Pinpoint the cell where the given text exists, returning its (x, y) midpoint coordinate. 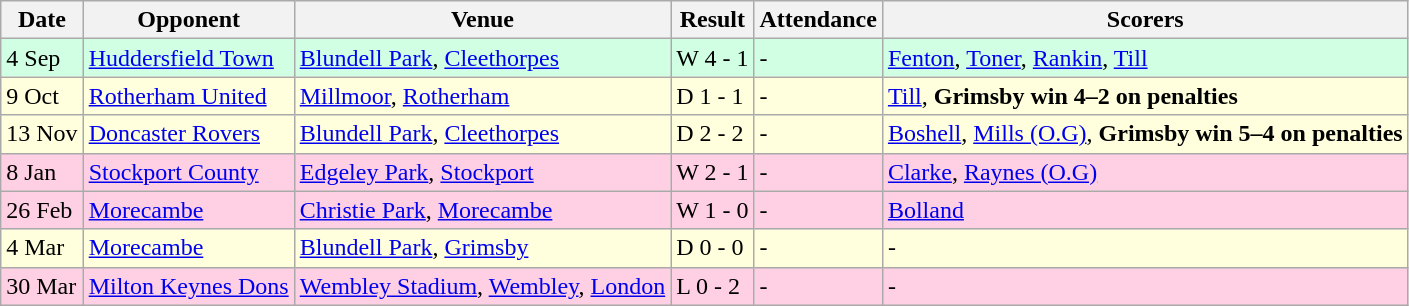
8 Jan (42, 172)
13 Nov (42, 134)
Wembley Stadium, Wembley, London (482, 286)
Clarke, Raynes (O.G) (1145, 172)
26 Feb (42, 210)
4 Sep (42, 58)
Boshell, Mills (O.G), Grimsby win 5–4 on penalties (1145, 134)
Fenton, Toner, Rankin, Till (1145, 58)
L 0 - 2 (712, 286)
4 Mar (42, 248)
30 Mar (42, 286)
Bolland (1145, 210)
Opponent (188, 20)
Venue (482, 20)
W 2 - 1 (712, 172)
Edgeley Park, Stockport (482, 172)
Result (712, 20)
Milton Keynes Dons (188, 286)
Attendance (818, 20)
Scorers (1145, 20)
D 1 - 1 (712, 96)
D 2 - 2 (712, 134)
Rotherham United (188, 96)
9 Oct (42, 96)
Christie Park, Morecambe (482, 210)
Stockport County (188, 172)
Till, Grimsby win 4–2 on penalties (1145, 96)
Millmoor, Rotherham (482, 96)
W 4 - 1 (712, 58)
W 1 - 0 (712, 210)
Doncaster Rovers (188, 134)
Blundell Park, Grimsby (482, 248)
Huddersfield Town (188, 58)
Date (42, 20)
D 0 - 0 (712, 248)
